For the text-containing cell, return its midpoint in [x, y] coordinate format. 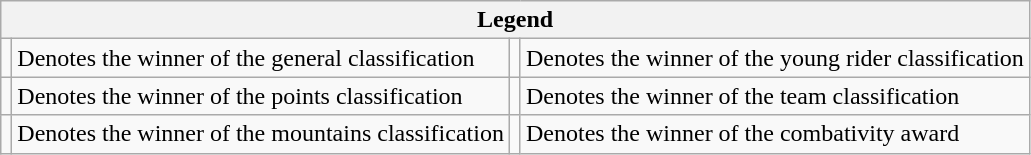
Denotes the winner of the combativity award [774, 134]
Legend [516, 20]
Denotes the winner of the mountains classification [261, 134]
Denotes the winner of the points classification [261, 96]
Denotes the winner of the young rider classification [774, 58]
Denotes the winner of the general classification [261, 58]
Denotes the winner of the team classification [774, 96]
